Capture the cell that displays the provided text and extract its [x, y] central coordinate. 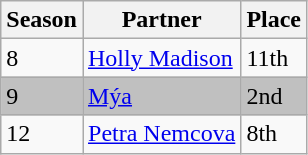
12 [42, 134]
2nd [274, 96]
Season [42, 20]
9 [42, 96]
8th [274, 134]
Partner [161, 20]
Mýa [161, 96]
8 [42, 58]
Petra Nemcova [161, 134]
Place [274, 20]
11th [274, 58]
Holly Madison [161, 58]
